Find where the given text appears and provide that cell's center as (X, Y) coordinate. 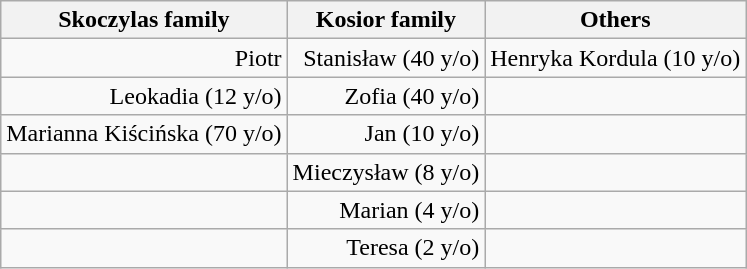
Piotr (144, 58)
Marian (4 y/o) (386, 210)
Mieczysław (8 y/o) (386, 172)
Kosior family (386, 20)
Skoczylas family (144, 20)
Stanisław (40 y/o) (386, 58)
Others (616, 20)
Zofia (40 y/o) (386, 96)
Jan (10 y/o) (386, 134)
Leokadia (12 y/o) (144, 96)
Teresa (2 y/o) (386, 248)
Henryka Kordula (10 y/o) (616, 58)
Marianna Kiścińska (70 y/o) (144, 134)
